Determine the (x, y) coordinate at the center of the cell enclosing the given text.  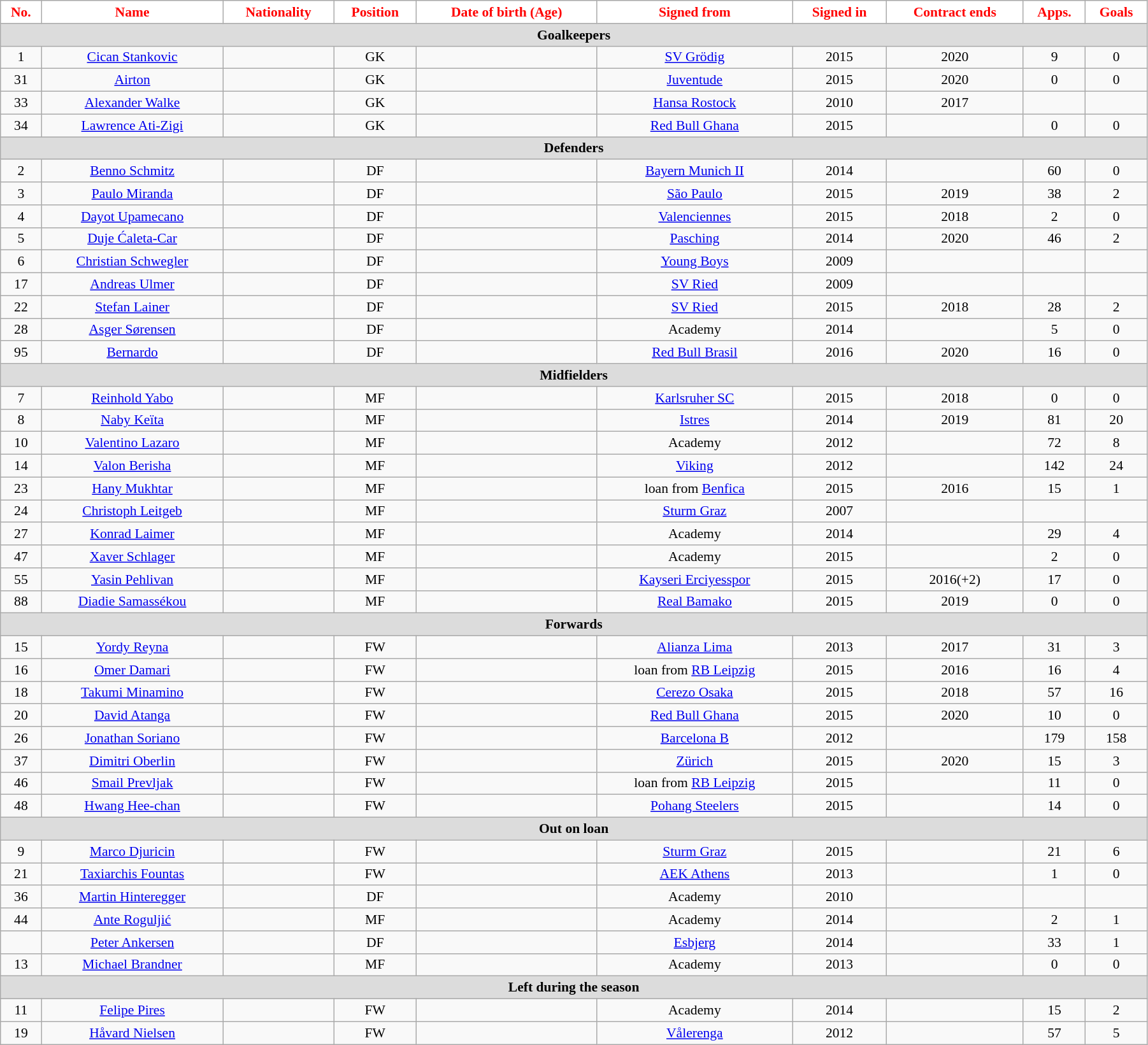
Out on loan (574, 829)
Alexander Walke (133, 103)
72 (1054, 443)
2007 (840, 511)
Felipe Pires (133, 1011)
Ante Roguljić (133, 920)
Date of birth (Age) (507, 12)
Xaver Schlager (133, 557)
Naby Keïta (133, 420)
Reinhold Yabo (133, 398)
Viking (694, 466)
Duje Ćaleta-Car (133, 239)
Andreas Ulmer (133, 285)
36 (21, 897)
Dimitri Oberlin (133, 761)
23 (21, 488)
Real Bamako (694, 602)
Pasching (694, 239)
Jonathan Soriano (133, 738)
Benno Schmitz (133, 171)
142 (1054, 466)
Valentino Lazaro (133, 443)
Paulo Miranda (133, 194)
Goalkeepers (574, 35)
Signed from (694, 12)
Martin Hinteregger (133, 897)
22 (21, 307)
Signed in (840, 12)
Hwang Hee-chan (133, 806)
Asger Sørensen (133, 330)
Young Boys (694, 262)
loan from Benfica (694, 488)
29 (1054, 534)
Christoph Leitgeb (133, 511)
179 (1054, 738)
Bayern Munich II (694, 171)
Apps. (1054, 12)
Konrad Laimer (133, 534)
Karlsruher SC (694, 398)
Håvard Nielsen (133, 1033)
Diadie Samassékou (133, 602)
Yasin Pehlivan (133, 579)
Marco Djuricin (133, 851)
Dayot Upamecano (133, 217)
Defenders (574, 148)
Zürich (694, 761)
Peter Ankersen (133, 942)
Valenciennes (694, 217)
60 (1054, 171)
26 (21, 738)
Omer Damari (133, 670)
Left during the season (574, 988)
27 (21, 534)
48 (21, 806)
Michael Brandner (133, 965)
Name (133, 12)
David Atanga (133, 716)
Bernardo (133, 353)
Juventude (694, 80)
47 (21, 557)
Lawrence Ati-Zigi (133, 125)
Istres (694, 420)
Valon Berisha (133, 466)
19 (21, 1033)
Christian Schwegler (133, 262)
88 (21, 602)
Taxiarchis Fountas (133, 874)
38 (1054, 194)
Midfielders (574, 375)
Hansa Rostock (694, 103)
95 (21, 353)
55 (21, 579)
Goals (1116, 12)
Airton (133, 80)
Position (375, 12)
Red Bull Brasil (694, 353)
13 (21, 965)
Contract ends (954, 12)
Vålerenga (694, 1033)
7 (21, 398)
81 (1054, 420)
Cican Stankovic (133, 57)
Hany Mukhtar (133, 488)
Takumi Minamino (133, 693)
37 (21, 761)
Nationality (278, 12)
2016(+2) (954, 579)
Stefan Lainer (133, 307)
SV Grödig (694, 57)
44 (21, 920)
No. (21, 12)
AEK Athens (694, 874)
Forwards (574, 625)
18 (21, 693)
Barcelona B (694, 738)
158 (1116, 738)
Cerezo Osaka (694, 693)
Pohang Steelers (694, 806)
Smail Prevljak (133, 783)
São Paulo (694, 194)
Alianza Lima (694, 648)
Yordy Reyna (133, 648)
Kayseri Erciyesspor (694, 579)
Esbjerg (694, 942)
34 (21, 125)
